Extract the (X, Y) coordinate from the center of the cell holding the provided text.  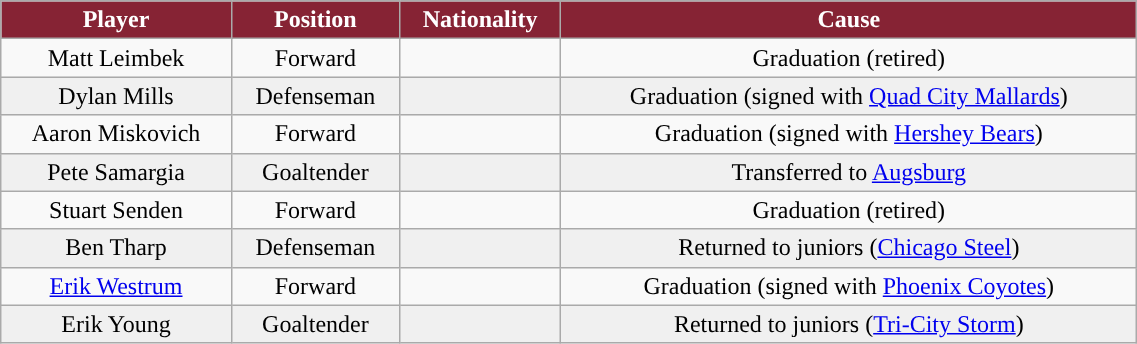
Returned to juniors (Chicago Steel) (849, 248)
Returned to juniors (Tri-City Storm) (849, 324)
Ben Tharp (116, 248)
Matt Leimbek (116, 58)
Graduation (signed with Phoenix Coyotes) (849, 286)
Erik Westrum (116, 286)
Nationality (480, 20)
Graduation (signed with Hershey Bears) (849, 134)
Erik Young (116, 324)
Dylan Mills (116, 96)
Aaron Miskovich (116, 134)
Graduation (signed with Quad City Mallards) (849, 96)
Cause (849, 20)
Transferred to Augsburg (849, 172)
Stuart Senden (116, 210)
Player (116, 20)
Position (315, 20)
Pete Samargia (116, 172)
